Locate the cell with the specified text and output its (x, y) center coordinate. 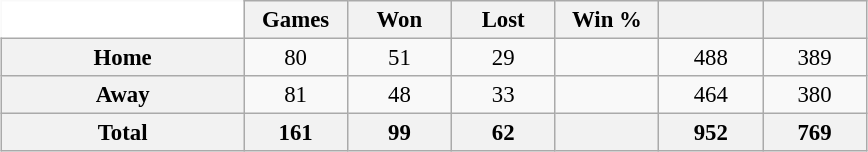
Total (123, 133)
Home (123, 57)
161 (296, 133)
Win % (607, 20)
Away (123, 95)
380 (815, 95)
62 (503, 133)
51 (399, 57)
389 (815, 57)
Lost (503, 20)
Won (399, 20)
33 (503, 95)
99 (399, 133)
29 (503, 57)
464 (711, 95)
80 (296, 57)
81 (296, 95)
488 (711, 57)
48 (399, 95)
Games (296, 20)
769 (815, 133)
952 (711, 133)
